Pinpoint the cell where the given text exists, returning its (x, y) midpoint coordinate. 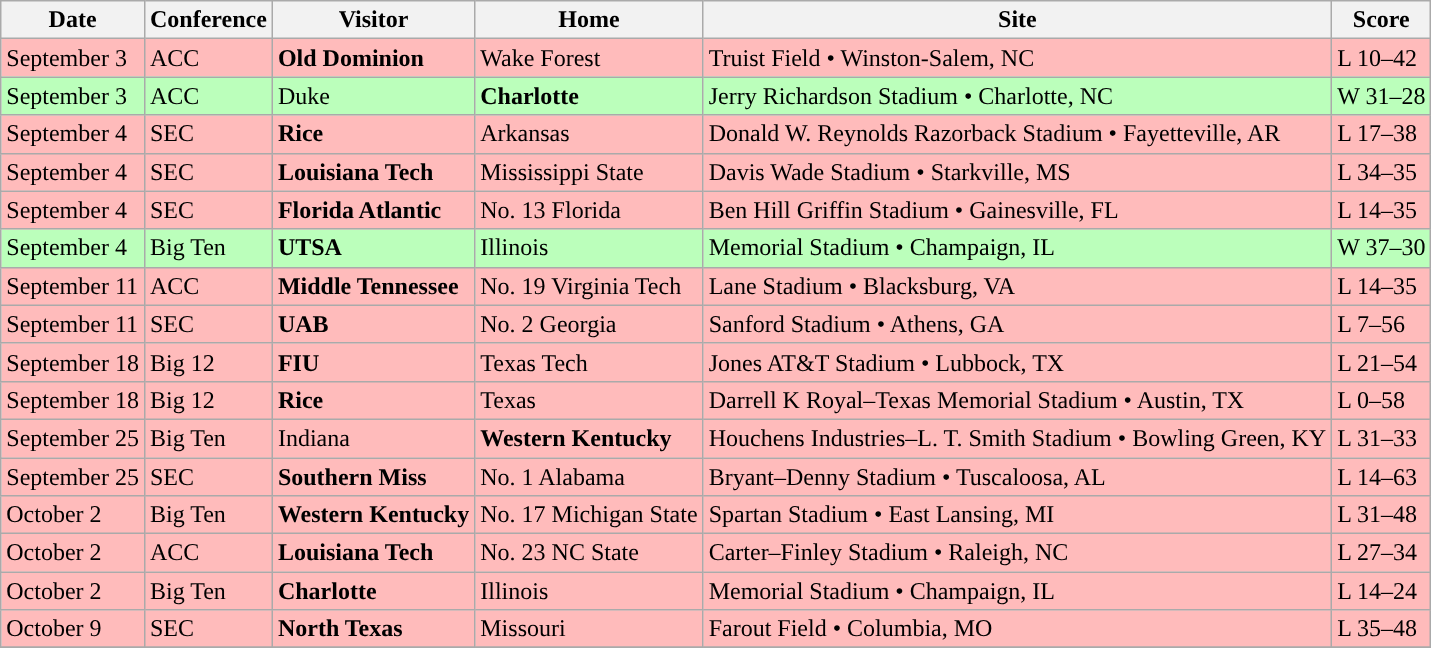
Date (73, 20)
Bryant–Denny Stadium • Tuscaloosa, AL (1018, 477)
Darrell K Royal–Texas Memorial Stadium • Austin, TX (1018, 400)
L 0–58 (1382, 400)
Lane Stadium • Blacksburg, VA (1018, 286)
UTSA (373, 248)
Arkansas (589, 134)
Spartan Stadium • East Lansing, MI (1018, 515)
Jones AT&T Stadium • Lubbock, TX (1018, 362)
L 14–63 (1382, 477)
Visitor (373, 20)
L 31–48 (1382, 515)
Home (589, 20)
L 35–48 (1382, 629)
Sanford Stadium • Athens, GA (1018, 324)
Wake Forest (589, 58)
Houchens Industries–L. T. Smith Stadium • Bowling Green, KY (1018, 438)
Jerry Richardson Stadium • Charlotte, NC (1018, 96)
L 17–38 (1382, 134)
No. 1 Alabama (589, 477)
L 10–42 (1382, 58)
Ben Hill Griffin Stadium • Gainesville, FL (1018, 210)
Middle Tennessee (373, 286)
No. 2 Georgia (589, 324)
Texas Tech (589, 362)
Duke (373, 96)
No. 17 Michigan State (589, 515)
UAB (373, 324)
L 21–54 (1382, 362)
L 31–33 (1382, 438)
Carter–Finley Stadium • Raleigh, NC (1018, 553)
No. 23 NC State (589, 553)
No. 19 Virginia Tech (589, 286)
Mississippi State (589, 172)
Missouri (589, 629)
L 14–24 (1382, 591)
Southern Miss (373, 477)
Davis Wade Stadium • Starkville, MS (1018, 172)
Site (1018, 20)
Truist Field • Winston-Salem, NC (1018, 58)
Donald W. Reynolds Razorback Stadium • Fayetteville, AR (1018, 134)
FIU (373, 362)
Indiana (373, 438)
L 27–34 (1382, 553)
Texas (589, 400)
W 37–30 (1382, 248)
No. 13 Florida (589, 210)
Florida Atlantic (373, 210)
W 31–28 (1382, 96)
Conference (208, 20)
Farout Field • Columbia, MO (1018, 629)
October 9 (73, 629)
North Texas (373, 629)
Old Dominion (373, 58)
L 34–35 (1382, 172)
L 7–56 (1382, 324)
Score (1382, 20)
